Capture the cell that displays the provided text and extract its (X, Y) central coordinate. 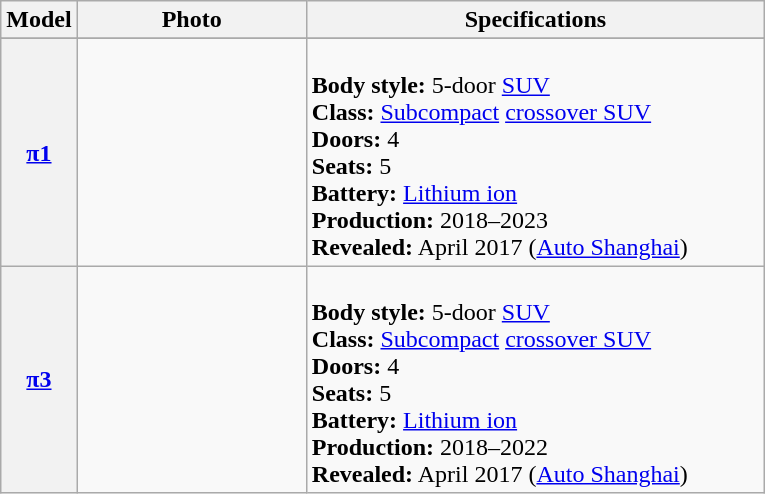
π3 (39, 380)
Body style: 5-door SUVClass: Subcompact crossover SUVDoors: 4Seats: 5Battery: Lithium ionProduction: 2018–2022Revealed: April 2017 (Auto Shanghai) (535, 380)
Photo (192, 20)
Model (39, 20)
Specifications (535, 20)
Body style: 5-door SUVClass: Subcompact crossover SUVDoors: 4Seats: 5Battery: Lithium ionProduction: 2018–2023Revealed: April 2017 (Auto Shanghai) (535, 152)
π1 (39, 152)
